Determine the (X, Y) coordinate at the center of the cell enclosing the given text.  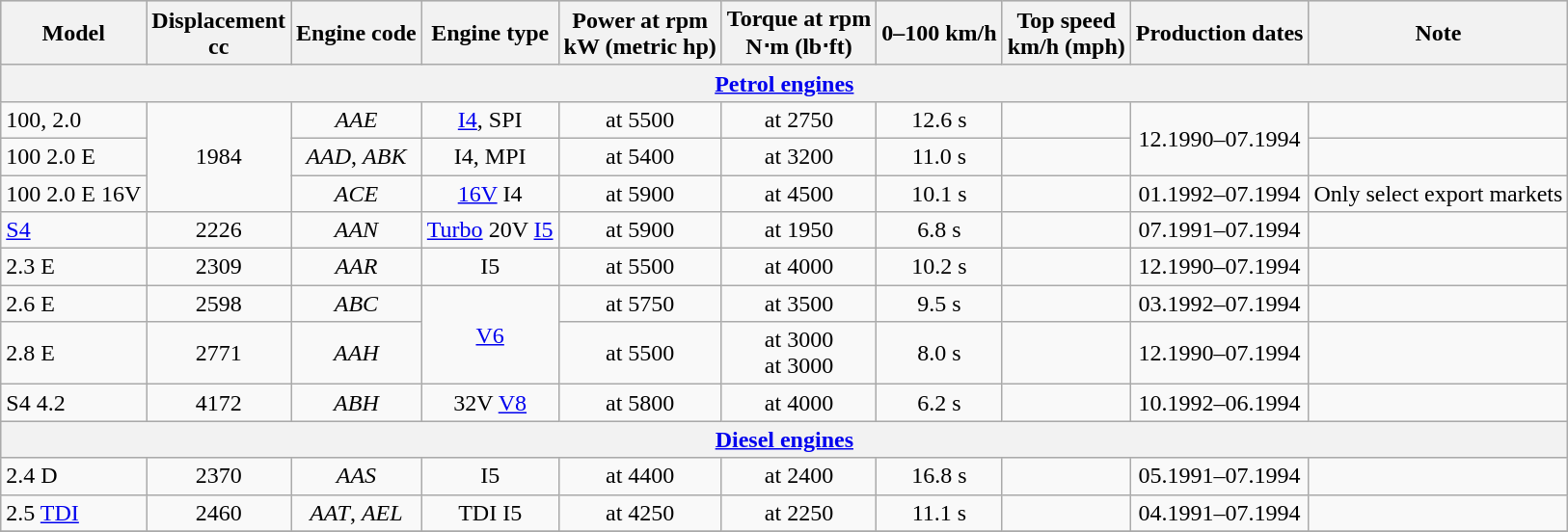
ABH (357, 403)
10.1992–06.1994 (1219, 403)
4172 (219, 403)
Note (1439, 33)
2598 (219, 304)
0–100 km/h (939, 33)
Only select export markets (1439, 194)
2.6 E (73, 304)
AAD, ABK (357, 156)
I4, MPI (490, 156)
at 3200 (798, 156)
Displacementcc (219, 33)
at 4400 (640, 476)
at 4500 (798, 194)
Top speedkm/h (mph) (1067, 33)
at 5750 (640, 304)
AAH (357, 353)
2.4 D (73, 476)
S4 4.2 (73, 403)
2.3 E (73, 267)
2.5 TDI (73, 513)
I4, SPI (490, 120)
V6 (490, 335)
11.1 s (939, 513)
05.1991–07.1994 (1219, 476)
at 1950 (798, 230)
07.1991–07.1994 (1219, 230)
at 5800 (640, 403)
at 5400 (640, 156)
Turbo 20V I5 (490, 230)
Power at rpmkW (metric hp) (640, 33)
2771 (219, 353)
8.0 s (939, 353)
04.1991–07.1994 (1219, 513)
11.0 s (939, 156)
9.5 s (939, 304)
TDI I5 (490, 513)
Engine type (490, 33)
32V V8 (490, 403)
2309 (219, 267)
at 3500 (798, 304)
6.2 s (939, 403)
Engine code (357, 33)
S4 (73, 230)
ABC (357, 304)
10.1 s (939, 194)
Diesel engines (785, 439)
2226 (219, 230)
Petrol engines (785, 83)
at 2400 (798, 476)
2370 (219, 476)
AAT, AEL (357, 513)
at 3000 at 3000 (798, 353)
2.8 E (73, 353)
100 2.0 E (73, 156)
Torque at rpmN⋅m (lb⋅ft) (798, 33)
12.6 s (939, 120)
01.1992–07.1994 (1219, 194)
1984 (219, 156)
AAE (357, 120)
AAN (357, 230)
AAS (357, 476)
at 2750 (798, 120)
at 4250 (640, 513)
16V I4 (490, 194)
16.8 s (939, 476)
10.2 s (939, 267)
6.8 s (939, 230)
at 2250 (798, 513)
03.1992–07.1994 (1219, 304)
100 2.0 E 16V (73, 194)
Production dates (1219, 33)
ACE (357, 194)
AAR (357, 267)
2460 (219, 513)
100, 2.0 (73, 120)
Model (73, 33)
